Find where the given text appears and provide that cell's center as [X, Y] coordinate. 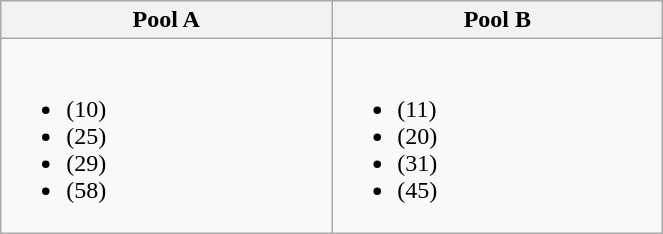
(11) (20) (31) (45) [498, 136]
Pool A [166, 20]
Pool B [498, 20]
(10) (25) (29) (58) [166, 136]
